Extract the (x, y) coordinate from the center of the cell holding the provided text.  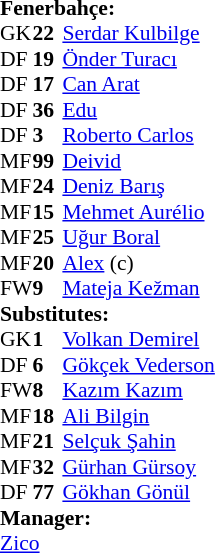
Uğur Boral (138, 237)
Önder Turacı (138, 59)
3 (47, 135)
Mateja Kežman (138, 289)
22 (47, 33)
99 (47, 161)
Edu (138, 110)
32 (47, 467)
20 (47, 263)
Gürhan Gürsoy (138, 467)
Alex (c) (138, 263)
Volkan Demirel (138, 339)
Gökhan Gönül (138, 493)
1 (47, 339)
Deivid (138, 161)
Serdar Kulbilge (138, 33)
17 (47, 85)
Substitutes: (108, 314)
Manager: (108, 518)
Gökçek Vederson (138, 365)
21 (47, 441)
Mehmet Aurélio (138, 212)
24 (47, 187)
Ali Bilgin (138, 416)
Deniz Barış (138, 187)
Selçuk Şahin (138, 441)
6 (47, 365)
Roberto Carlos (138, 135)
15 (47, 212)
36 (47, 110)
19 (47, 59)
9 (47, 289)
Kazım Kazım (138, 391)
25 (47, 237)
18 (47, 416)
8 (47, 391)
77 (47, 493)
Can Arat (138, 85)
